Identify which cell holds the provided text, then report its (x, y) central coordinate. 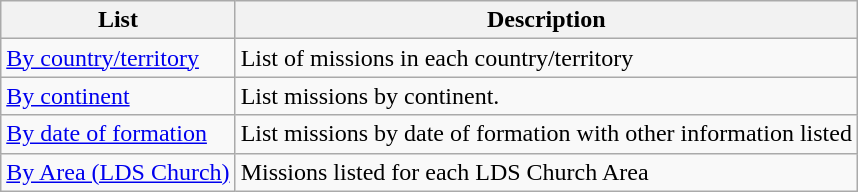
List of missions in each country/territory (546, 58)
Missions listed for each LDS Church Area (546, 172)
Description (546, 20)
By country/territory (118, 58)
List (118, 20)
List missions by date of formation with other information listed (546, 134)
By date of formation (118, 134)
List missions by continent. (546, 96)
By Area (LDS Church) (118, 172)
By continent (118, 96)
